Scan for the cell matching the given text and deliver its (x, y) coordinate at center. 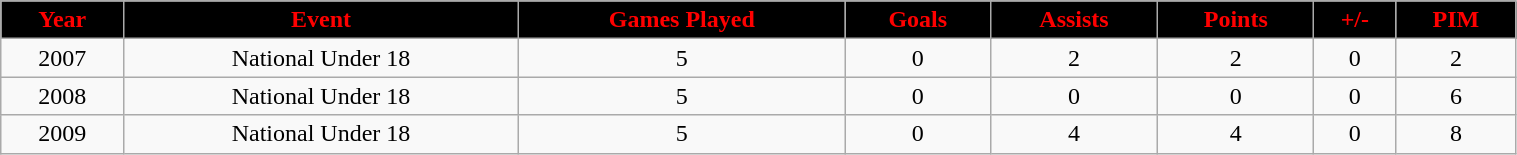
PIM (1456, 20)
Goals (918, 20)
Event (322, 20)
Games Played (682, 20)
Year (62, 20)
2007 (62, 58)
8 (1456, 134)
+/- (1355, 20)
2008 (62, 96)
Points (1236, 20)
2009 (62, 134)
6 (1456, 96)
Assists (1074, 20)
